Identify which cell holds the provided text, then report its [x, y] central coordinate. 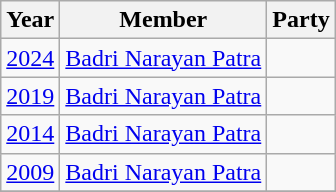
Party [301, 20]
2014 [30, 134]
Member [164, 20]
2024 [30, 58]
2009 [30, 172]
Year [30, 20]
2019 [30, 96]
